Search for the cell housing the specified text and yield its [x, y] center coordinate. 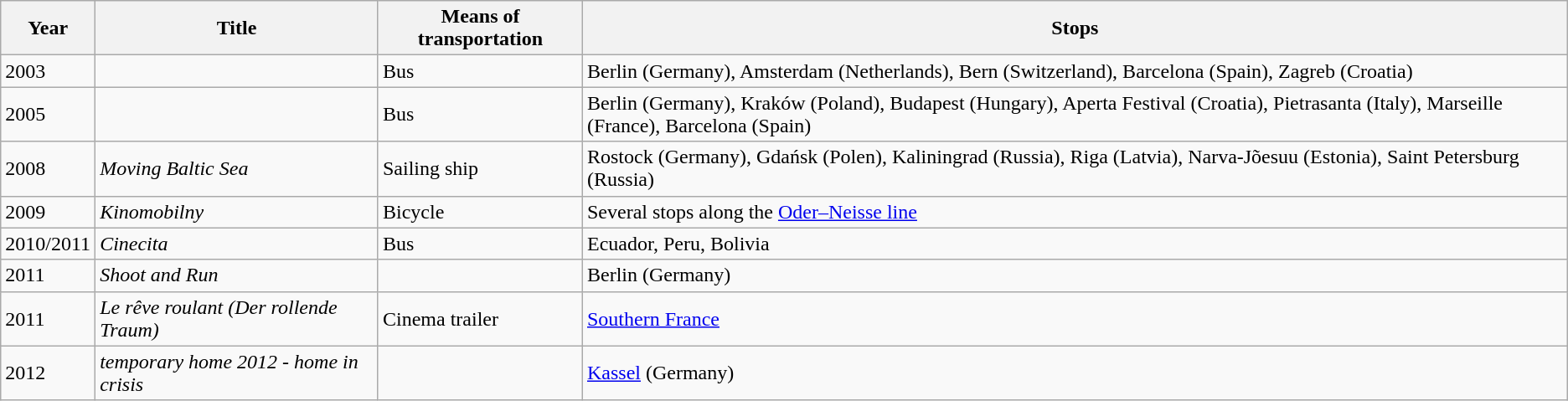
Year [49, 28]
Moving Baltic Sea [237, 169]
Sailing ship [480, 169]
Berlin (Germany), Kraków (Poland), Budapest (Hungary), Aperta Festival (Croatia), Pietrasanta (Italy), Marseille (France), Barcelona (Spain) [1075, 114]
Ecuador, Peru, Bolivia [1075, 244]
Kassel (Germany) [1075, 373]
2009 [49, 212]
Shoot and Run [237, 275]
Berlin (Germany) [1075, 275]
Rostock (Germany), Gdańsk (Polen), Kaliningrad (Russia), Riga (Latvia), Narva-Jõesuu (Estonia), Saint Petersburg (Russia) [1075, 169]
Means of transportation [480, 28]
2003 [49, 71]
Kinomobilny [237, 212]
Southern France [1075, 318]
Le rêve roulant (Der rollende Traum) [237, 318]
2008 [49, 169]
Bicycle [480, 212]
Cinecita [237, 244]
Several stops along the Oder–Neisse line [1075, 212]
Title [237, 28]
2010/2011 [49, 244]
Stops [1075, 28]
Cinema trailer [480, 318]
2005 [49, 114]
Berlin (Germany), Amsterdam (Netherlands), Bern (Switzerland), Barcelona (Spain), Zagreb (Croatia) [1075, 71]
2012 [49, 373]
temporary home 2012 - home in crisis [237, 373]
